Return (X, Y) of the center of cell containing provided text 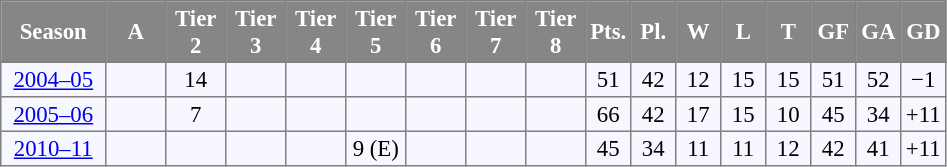
14 (196, 79)
GD (924, 32)
GF (834, 32)
2010–11 (54, 148)
Pl. (654, 32)
9 (E) (376, 148)
7 (196, 114)
10 (788, 114)
2005–06 (54, 114)
−1 (924, 79)
Season (54, 32)
Tier 4 (316, 32)
Tier 8 (556, 32)
A (136, 32)
Tier 6 (436, 32)
17 (698, 114)
Tier 2 (196, 32)
Pts. (608, 32)
52 (878, 79)
W (698, 32)
2004–05 (54, 79)
L (744, 32)
Tier 7 (496, 32)
T (788, 32)
66 (608, 114)
GA (878, 32)
Tier 3 (256, 32)
41 (878, 148)
Tier 5 (376, 32)
